For the text-containing cell, return its midpoint in [X, Y] coordinate format. 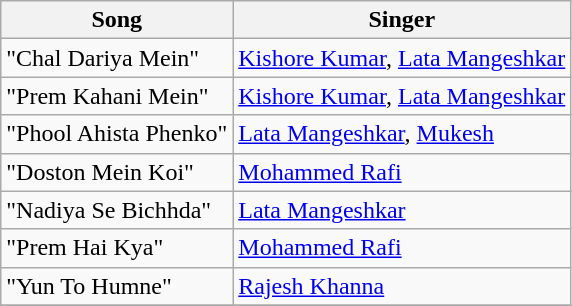
Lata Mangeshkar, Mukesh [402, 134]
"Yun To Humne" [117, 286]
"Chal Dariya Mein" [117, 58]
Song [117, 20]
Singer [402, 20]
"Prem Kahani Mein" [117, 96]
"Phool Ahista Phenko" [117, 134]
"Doston Mein Koi" [117, 172]
Lata Mangeshkar [402, 210]
"Prem Hai Kya" [117, 248]
Rajesh Khanna [402, 286]
"Nadiya Se Bichhda" [117, 210]
